Extract the [x, y] coordinate from the center of the cell holding the provided text.  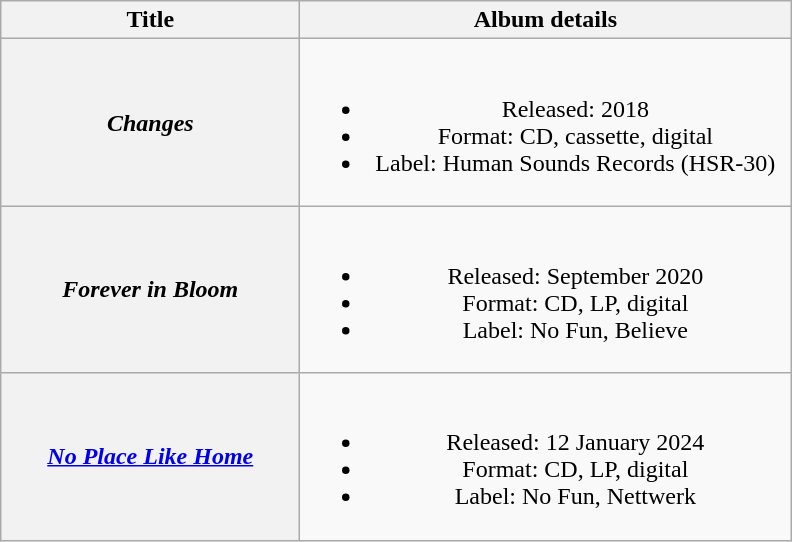
Title [150, 20]
Forever in Bloom [150, 290]
Released: September 2020Format: CD, LP, digitalLabel: No Fun, Believe [546, 290]
Changes [150, 122]
Released: 12 January 2024Format: CD, LP, digitalLabel: No Fun, Nettwerk [546, 456]
No Place Like Home [150, 456]
Released: 2018Format: CD, cassette, digitalLabel: Human Sounds Records (HSR-30) [546, 122]
Album details [546, 20]
